Capture the cell that displays the provided text and extract its [x, y] central coordinate. 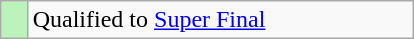
Qualified to Super Final [220, 20]
